Output the (x, y) coordinate of the center of the cell containing the given text.  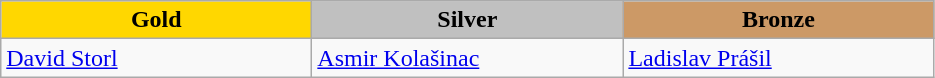
David Storl (156, 58)
Silver (468, 20)
Gold (156, 20)
Bronze (778, 20)
Asmir Kolašinac (468, 58)
Ladislav Prášil (778, 58)
